For the text-containing cell, return its midpoint in [x, y] coordinate format. 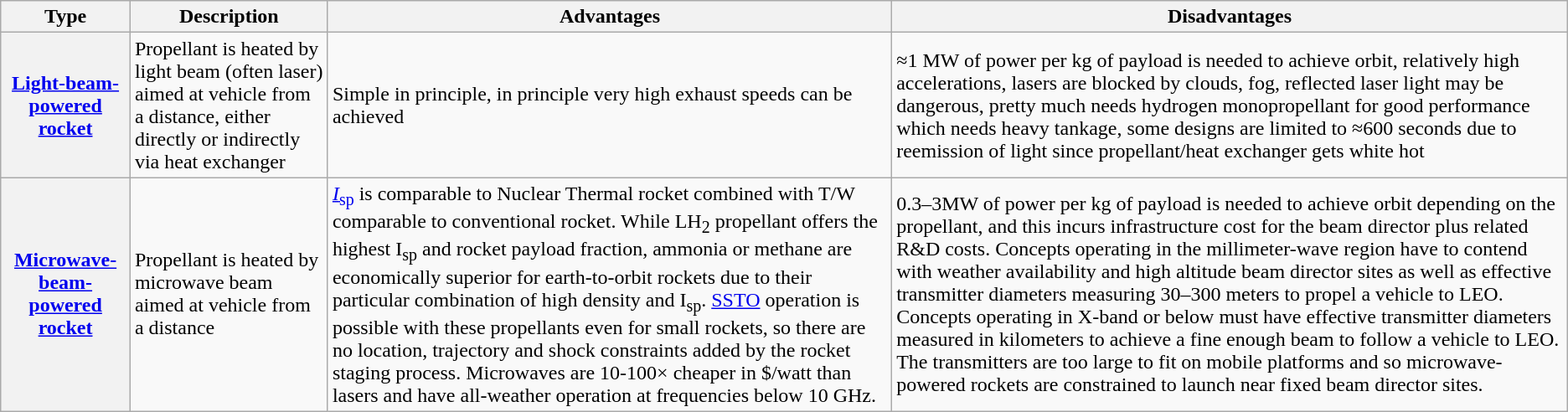
Disadvantages [1230, 17]
Description [229, 17]
Light-beam-powered rocket [65, 106]
Type [65, 17]
Simple in principle, in principle very high exhaust speeds can be achieved [610, 106]
Propellant is heated by light beam (often laser) aimed at vehicle from a distance, either directly or indirectly via heat exchanger [229, 106]
Microwave-beam-powered rocket [65, 295]
Advantages [610, 17]
Propellant is heated by microwave beam aimed at vehicle from a distance [229, 295]
